Identify which cell holds the provided text, then report its (X, Y) central coordinate. 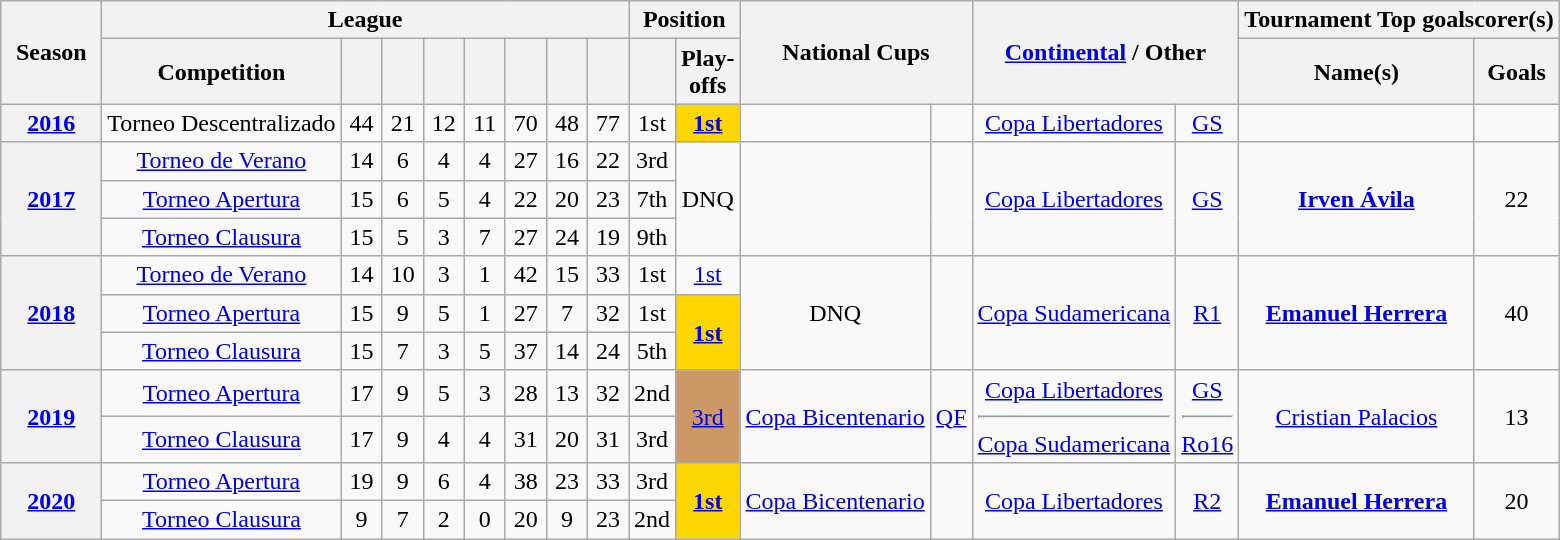
10 (402, 275)
37 (526, 351)
2018 (52, 313)
R2 (1208, 500)
Continental / Other (1106, 52)
QF (951, 416)
5th (652, 351)
R1 (1208, 313)
Tournament Top goalscorer(s) (1399, 20)
7th (652, 199)
28 (526, 393)
44 (362, 123)
Irven Ávila (1356, 199)
GSRo16 (1208, 416)
2020 (52, 500)
40 (1516, 313)
Season (52, 52)
Name(s) (1356, 72)
16 (566, 161)
Play-offs (708, 72)
2017 (52, 199)
77 (608, 123)
12 (444, 123)
2016 (52, 123)
9th (652, 237)
League (366, 20)
Cristian Palacios (1356, 416)
2 (444, 519)
Copa Sudamericana (1074, 313)
0 (484, 519)
2019 (52, 416)
Goals (1516, 72)
Competition (222, 72)
Position (684, 20)
38 (526, 481)
70 (526, 123)
Copa LibertadoresCopa Sudamericana (1074, 416)
National Cups (856, 52)
11 (484, 123)
21 (402, 123)
48 (566, 123)
Torneo Descentralizado (222, 123)
42 (526, 275)
